Determine the [x, y] coordinate at the center of the cell enclosing the given text.  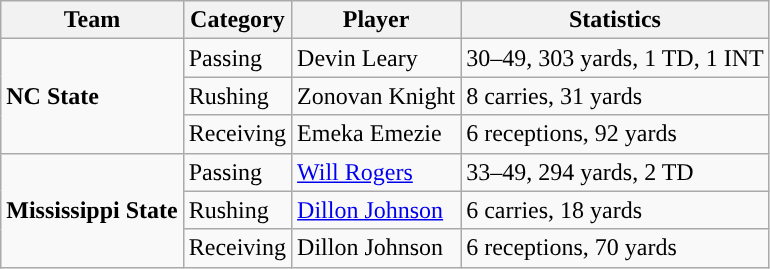
8 carries, 31 yards [616, 96]
Statistics [616, 20]
Mississippi State [92, 210]
Will Rogers [376, 172]
33–49, 294 yards, 2 TD [616, 172]
Category [237, 20]
6 receptions, 70 yards [616, 248]
30–49, 303 yards, 1 TD, 1 INT [616, 58]
Emeka Emezie [376, 134]
Devin Leary [376, 58]
6 carries, 18 yards [616, 210]
Zonovan Knight [376, 96]
Player [376, 20]
6 receptions, 92 yards [616, 134]
NC State [92, 96]
Team [92, 20]
